Capture the cell that displays the provided text and extract its (X, Y) central coordinate. 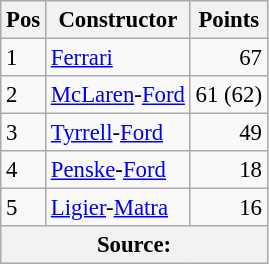
1 (24, 58)
2 (24, 95)
Ligier-Matra (118, 208)
18 (228, 170)
16 (228, 208)
49 (228, 133)
Pos (24, 20)
61 (62) (228, 95)
4 (24, 170)
3 (24, 133)
Penske-Ford (118, 170)
Source: (134, 245)
67 (228, 58)
McLaren-Ford (118, 95)
5 (24, 208)
Points (228, 20)
Ferrari (118, 58)
Constructor (118, 20)
Tyrrell-Ford (118, 133)
